Capture the cell that displays the provided text and extract its (x, y) central coordinate. 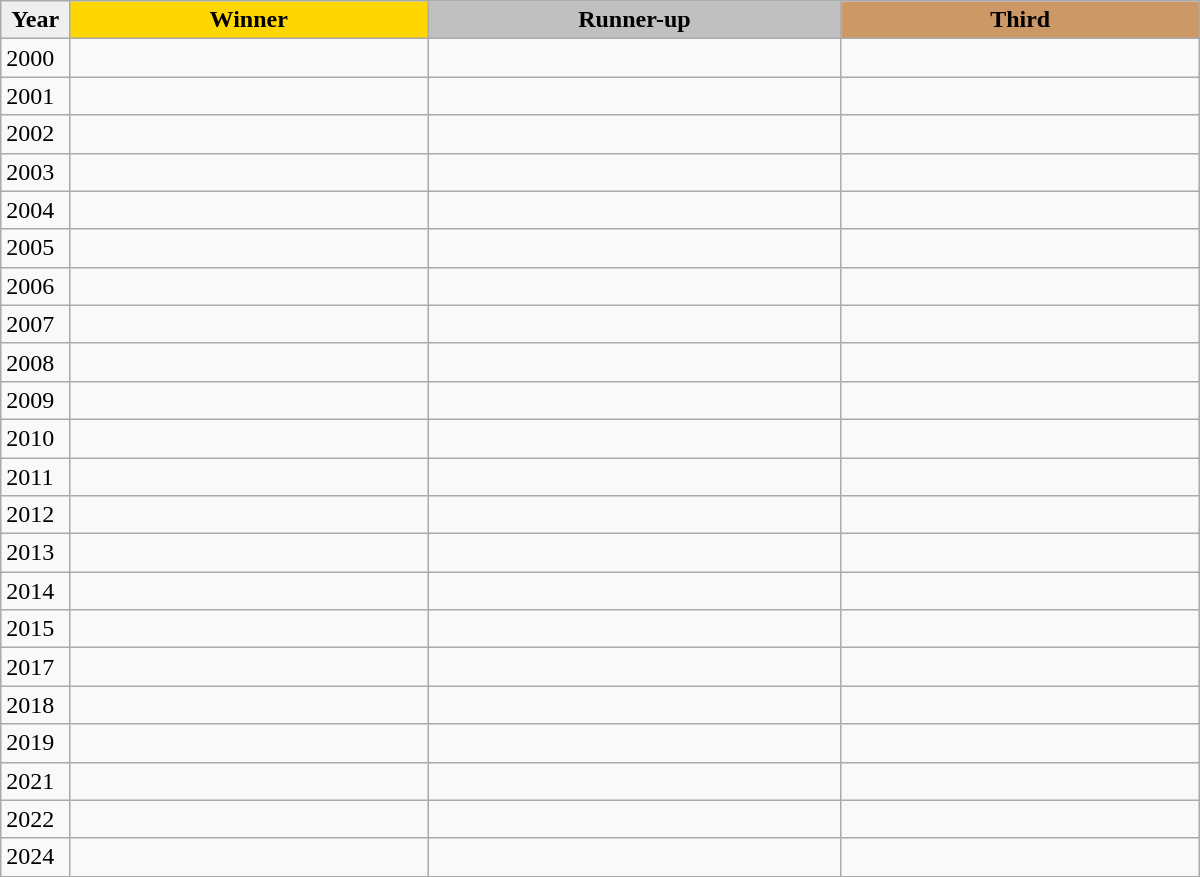
2015 (36, 629)
2005 (36, 248)
2004 (36, 210)
2024 (36, 857)
2018 (36, 705)
2009 (36, 400)
2006 (36, 286)
Year (36, 20)
2017 (36, 667)
2002 (36, 134)
2001 (36, 96)
2011 (36, 477)
Runner-up (634, 20)
2022 (36, 819)
2010 (36, 438)
2008 (36, 362)
2003 (36, 172)
2021 (36, 781)
2014 (36, 591)
Third (1020, 20)
2012 (36, 515)
Winner (249, 20)
2013 (36, 553)
2000 (36, 58)
2007 (36, 324)
2019 (36, 743)
